Find where the given text appears and provide that cell's center as (X, Y) coordinate. 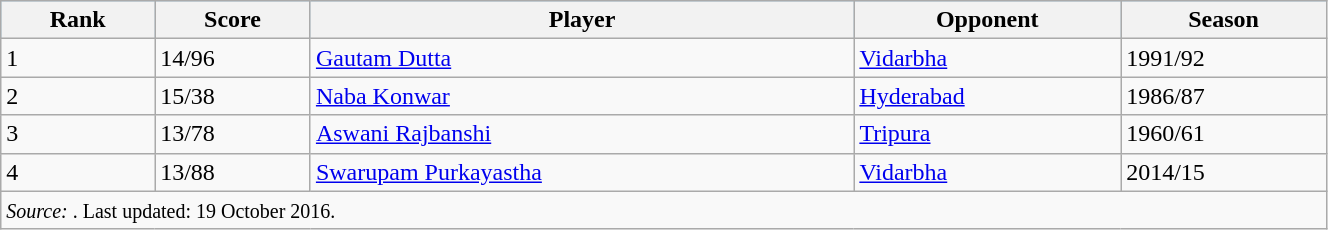
3 (78, 134)
Naba Konwar (582, 96)
13/78 (233, 134)
Opponent (988, 20)
2 (78, 96)
Source: . Last updated: 19 October 2016. (664, 210)
1960/61 (1224, 134)
Hyderabad (988, 96)
14/96 (233, 58)
1986/87 (1224, 96)
Aswani Rajbanshi (582, 134)
1 (78, 58)
Score (233, 20)
4 (78, 172)
Swarupam Purkayastha (582, 172)
1991/92 (1224, 58)
2014/15 (1224, 172)
Season (1224, 20)
15/38 (233, 96)
Gautam Dutta (582, 58)
Player (582, 20)
13/88 (233, 172)
Tripura (988, 134)
Rank (78, 20)
